Scan for the cell matching the given text and deliver its (x, y) coordinate at center. 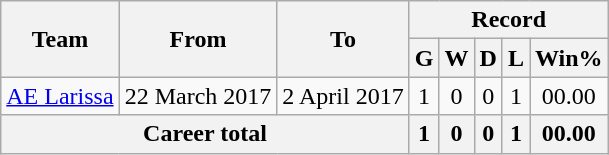
2 April 2017 (343, 96)
L (516, 58)
22 March 2017 (198, 96)
Record (508, 20)
Win% (570, 58)
From (198, 39)
Team (60, 39)
D (488, 58)
Career total (205, 134)
W (456, 58)
G (424, 58)
To (343, 39)
AE Larissa (60, 96)
